Return the (x, y) coordinate for the center point of the cell that contains the specified text.  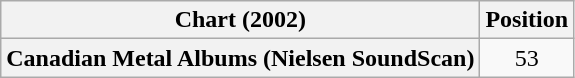
Position (527, 20)
53 (527, 58)
Canadian Metal Albums (Nielsen SoundScan) (240, 58)
Chart (2002) (240, 20)
